Search for the cell housing the specified text and yield its (X, Y) center coordinate. 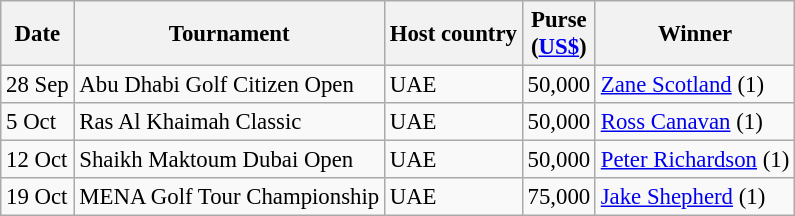
Jake Shepherd (1) (694, 197)
Tournament (229, 34)
Winner (694, 34)
Date (38, 34)
Purse(US$) (558, 34)
Zane Scotland (1) (694, 85)
MENA Golf Tour Championship (229, 197)
75,000 (558, 197)
Ras Al Khaimah Classic (229, 122)
12 Oct (38, 160)
5 Oct (38, 122)
Shaikh Maktoum Dubai Open (229, 160)
Ross Canavan (1) (694, 122)
19 Oct (38, 197)
Host country (453, 34)
28 Sep (38, 85)
Abu Dhabi Golf Citizen Open (229, 85)
Peter Richardson (1) (694, 160)
